For the text-containing cell, return its midpoint in [X, Y] coordinate format. 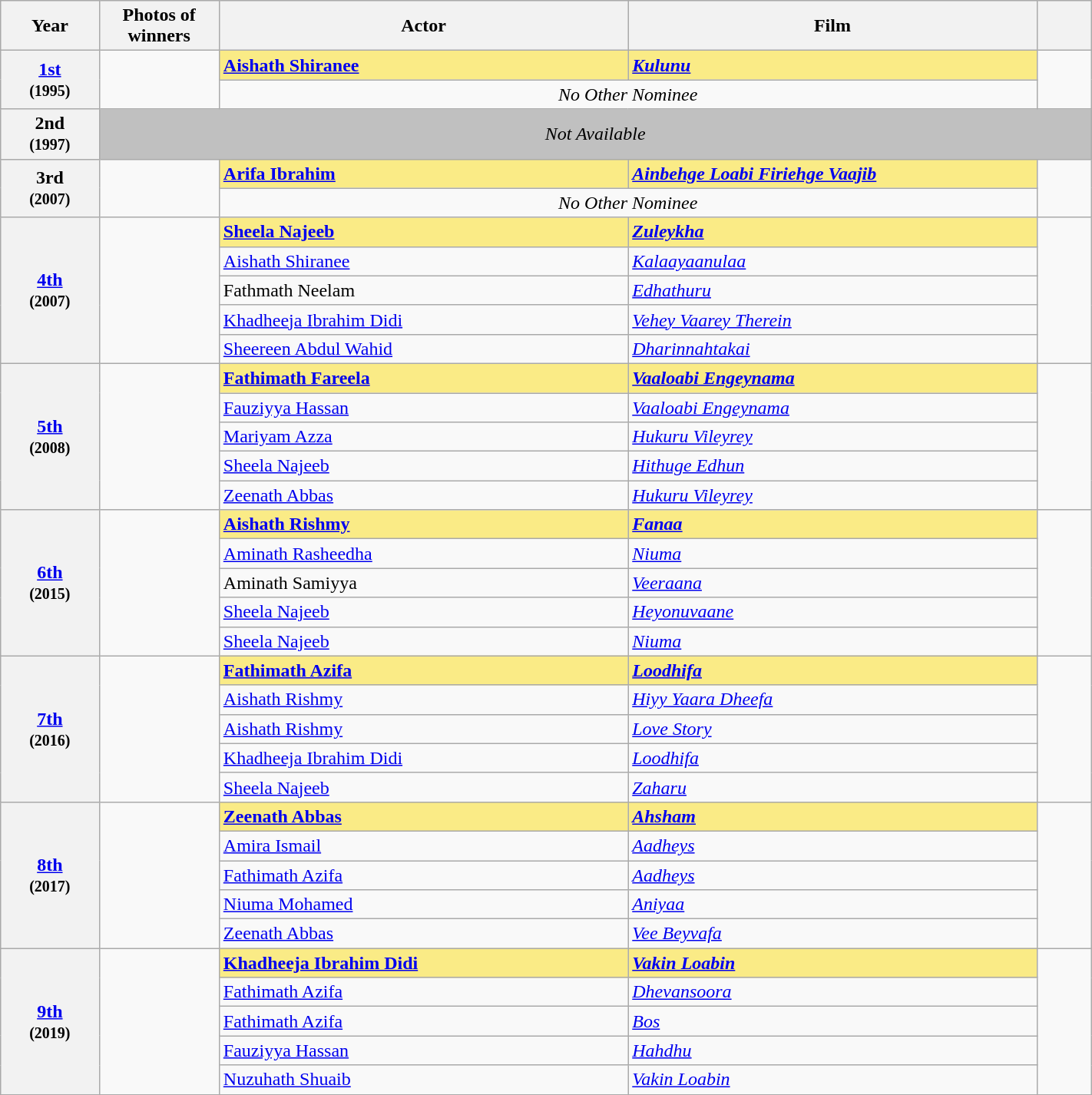
Nuzuhath Shuaib [423, 1080]
5th(2008) [50, 436]
Photos of winners [159, 26]
Vehey Vaarey Therein [832, 319]
9th(2019) [50, 1021]
Dharinnahtakai [832, 349]
Hithuge Edhun [832, 466]
Vee Beyvafa [832, 934]
Ahsham [832, 816]
Fathmath Neelam [423, 290]
Mariyam Azza [423, 437]
Year [50, 26]
Fathimath Fareela [423, 378]
Sheereen Abdul Wahid [423, 349]
1st(1995) [50, 80]
Not Available [595, 134]
Zaharu [832, 787]
Love Story [832, 729]
4th(2007) [50, 290]
Niuma Mohamed [423, 905]
Hahdhu [832, 1050]
Kulunu [832, 65]
Zuleykha [832, 232]
Bos [832, 1021]
Kalaayaanulaa [832, 261]
Fanaa [832, 524]
Amira Ismail [423, 845]
Edhathuru [832, 290]
8th(2017) [50, 875]
Arifa Ibrahim [423, 174]
Actor [423, 26]
Ainbehge Loabi Firiehge Vaajib [832, 174]
Dhevansoora [832, 992]
2nd(1997) [50, 134]
Hiyy Yaara Dheefa [832, 700]
Film [832, 26]
3rd(2007) [50, 188]
Heyonuvaane [832, 612]
7th(2016) [50, 729]
6th(2015) [50, 583]
Aminath Rasheedha [423, 554]
Aminath Samiyya [423, 583]
Aniyaa [832, 905]
Veeraana [832, 583]
